Extract the [X, Y] coordinate from the center of the cell holding the provided text.  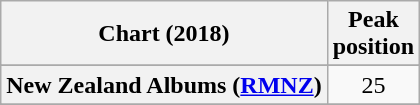
New Zealand Albums (RMNZ) [164, 85]
Peak position [373, 34]
25 [373, 85]
Chart (2018) [164, 34]
